Return [x, y] of the center of cell containing provided text 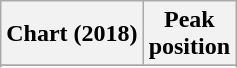
Peak position [189, 34]
Chart (2018) [72, 34]
